Detect which cell encompasses the target text, then output its (x, y) center coordinate. 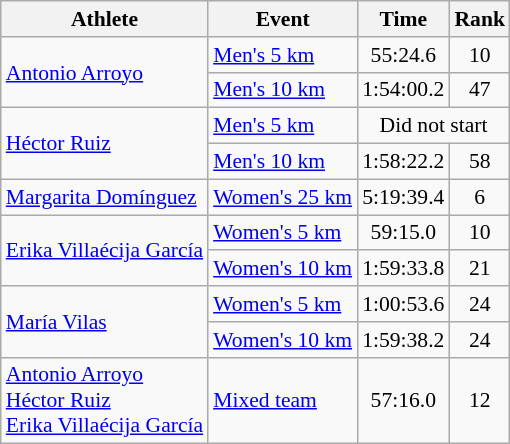
María Vilas (104, 322)
Antonio ArroyoHéctor RuizErika Villaécija García (104, 400)
1:59:33.8 (403, 269)
Mixed team (282, 400)
Rank (480, 19)
47 (480, 90)
58 (480, 162)
Margarita Domínguez (104, 197)
Women's 25 km (282, 197)
Time (403, 19)
Erika Villaécija García (104, 250)
6 (480, 197)
Event (282, 19)
59:15.0 (403, 233)
Antonio Arroyo (104, 72)
1:54:00.2 (403, 90)
57:16.0 (403, 400)
1:58:22.2 (403, 162)
Athlete (104, 19)
21 (480, 269)
5:19:39.4 (403, 197)
1:00:53.6 (403, 304)
Did not start (434, 126)
1:59:38.2 (403, 340)
55:24.6 (403, 55)
Héctor Ruiz (104, 144)
12 (480, 400)
